Search for the cell housing the specified text and yield its [x, y] center coordinate. 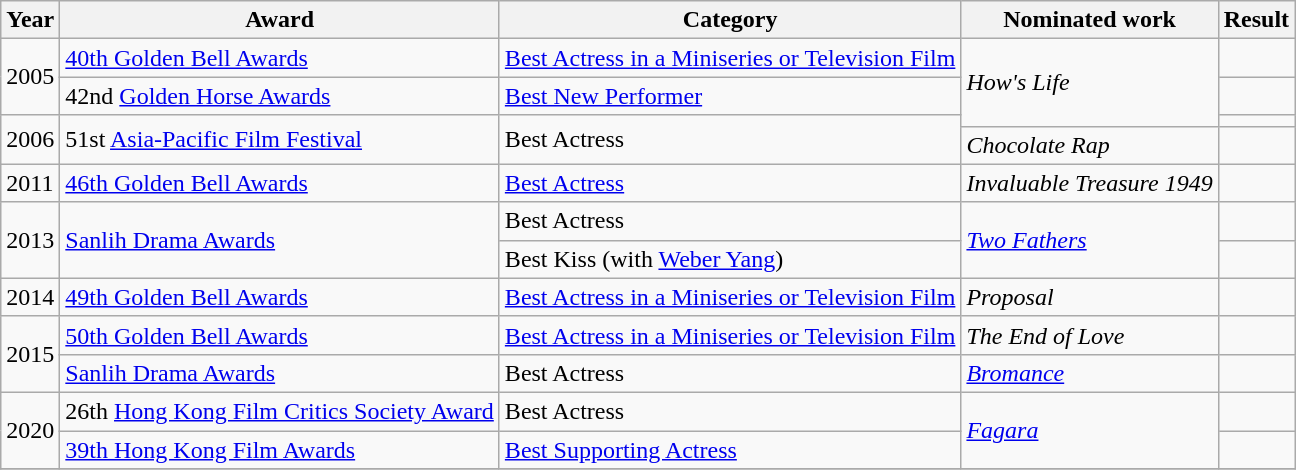
The End of Love [1090, 335]
51st Asia-Pacific Film Festival [280, 140]
Best Supporting Actress [730, 449]
Result [1256, 20]
2011 [30, 183]
2006 [30, 140]
39th Hong Kong Film Awards [280, 449]
2020 [30, 430]
Chocolate Rap [1090, 145]
2005 [30, 77]
How's Life [1090, 82]
Nominated work [1090, 20]
Proposal [1090, 297]
Category [730, 20]
26th Hong Kong Film Critics Society Award [280, 411]
Bromance [1090, 373]
2013 [30, 240]
2015 [30, 354]
Two Fathers [1090, 240]
Best New Performer [730, 96]
Invaluable Treasure 1949 [1090, 183]
Year [30, 20]
Best Kiss (with Weber Yang) [730, 259]
49th Golden Bell Awards [280, 297]
42nd Golden Horse Awards [280, 96]
2014 [30, 297]
46th Golden Bell Awards [280, 183]
40th Golden Bell Awards [280, 58]
50th Golden Bell Awards [280, 335]
Fagara [1090, 430]
Award [280, 20]
